Detect which cell encompasses the target text, then output its (x, y) center coordinate. 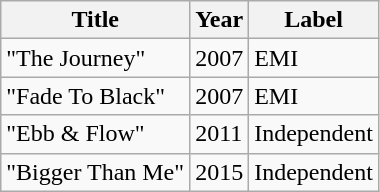
2015 (220, 172)
"Fade To Black" (96, 96)
Year (220, 20)
Title (96, 20)
Label (314, 20)
"Ebb & Flow" (96, 134)
2011 (220, 134)
"The Journey" (96, 58)
"Bigger Than Me" (96, 172)
